Pinpoint the cell where the given text exists, returning its (x, y) midpoint coordinate. 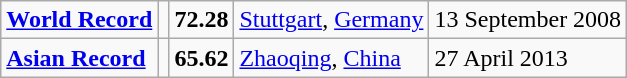
Asian Record (80, 58)
72.28 (202, 20)
Zhaoqing, China (332, 58)
World Record (80, 20)
13 September 2008 (528, 20)
27 April 2013 (528, 58)
65.62 (202, 58)
Stuttgart, Germany (332, 20)
